From the cell containing the given text, extract its center point as [x, y] coordinate. 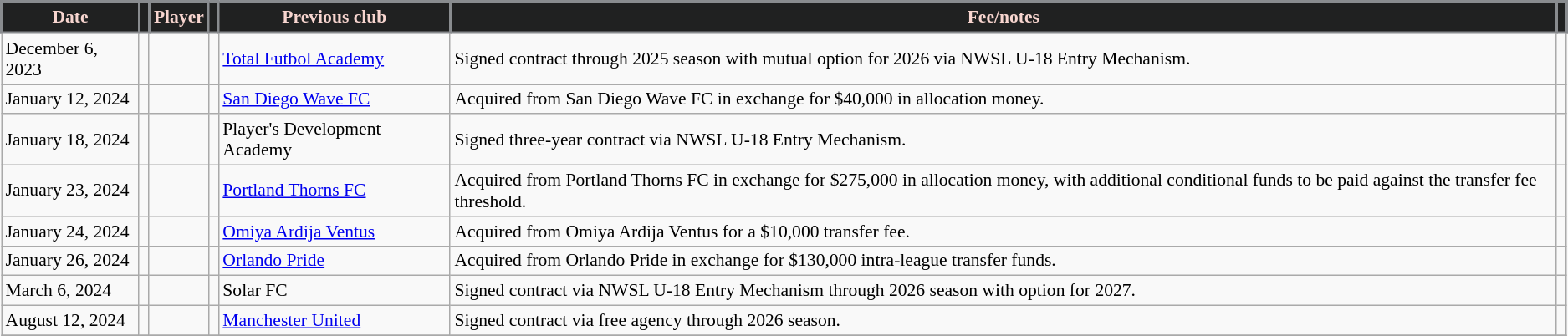
Omiya Ardija Ventus [335, 232]
January 23, 2024 [70, 191]
Player's Development Academy [335, 140]
January 26, 2024 [70, 261]
Acquired from Omiya Ardija Ventus for a $10,000 transfer fee. [1004, 232]
January 18, 2024 [70, 140]
Signed contract through 2025 season with mutual option for 2026 via NWSL U-18 Entry Mechanism. [1004, 59]
Player [179, 17]
January 12, 2024 [70, 99]
March 6, 2024 [70, 291]
December 6, 2023 [70, 59]
Signed contract via free agency through 2026 season. [1004, 321]
Fee/notes [1004, 17]
Solar FC [335, 291]
Signed contract via NWSL U-18 Entry Mechanism through 2026 season with option for 2027. [1004, 291]
Manchester United [335, 321]
Previous club [335, 17]
Portland Thorns FC [335, 191]
August 12, 2024 [70, 321]
Orlando Pride [335, 261]
Acquired from San Diego Wave FC in exchange for $40,000 in allocation money. [1004, 99]
Date [70, 17]
January 24, 2024 [70, 232]
Signed three-year contract via NWSL U-18 Entry Mechanism. [1004, 140]
Total Futbol Academy [335, 59]
Acquired from Orlando Pride in exchange for $130,000 intra-league transfer funds. [1004, 261]
San Diego Wave FC [335, 99]
